Provide the (x, y) coordinate of the cell's center where the given text is located.  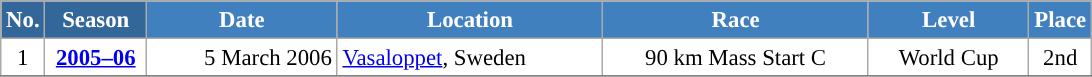
Season (96, 20)
2005–06 (96, 58)
5 March 2006 (242, 58)
Race (736, 20)
Vasaloppet, Sweden (470, 58)
Date (242, 20)
No. (23, 20)
Place (1060, 20)
Location (470, 20)
Level (948, 20)
2nd (1060, 58)
1 (23, 58)
90 km Mass Start C (736, 58)
World Cup (948, 58)
